Return [X, Y] of the center of cell containing provided text 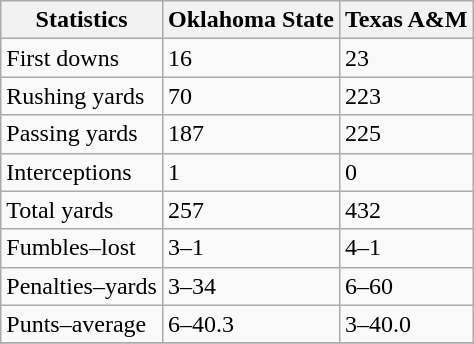
23 [407, 58]
Fumbles–lost [82, 248]
3–40.0 [407, 324]
432 [407, 210]
257 [250, 210]
Oklahoma State [250, 20]
0 [407, 172]
First downs [82, 58]
Total yards [82, 210]
16 [250, 58]
Penalties–yards [82, 286]
Statistics [82, 20]
Texas A&M [407, 20]
4–1 [407, 248]
6–60 [407, 286]
Passing yards [82, 134]
3–34 [250, 286]
187 [250, 134]
Punts–average [82, 324]
3–1 [250, 248]
1 [250, 172]
70 [250, 96]
Interceptions [82, 172]
225 [407, 134]
Rushing yards [82, 96]
223 [407, 96]
6–40.3 [250, 324]
